From the cell containing the given text, extract its center point as (x, y) coordinate. 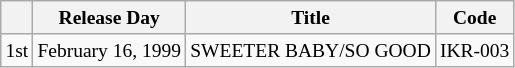
IKR-003 (474, 50)
February 16, 1999 (110, 50)
1st (17, 50)
Release Day (110, 18)
Code (474, 18)
Title (311, 18)
SWEETER BABY/SO GOOD (311, 50)
